Provide the [X, Y] coordinate of the cell's center where the given text is located.  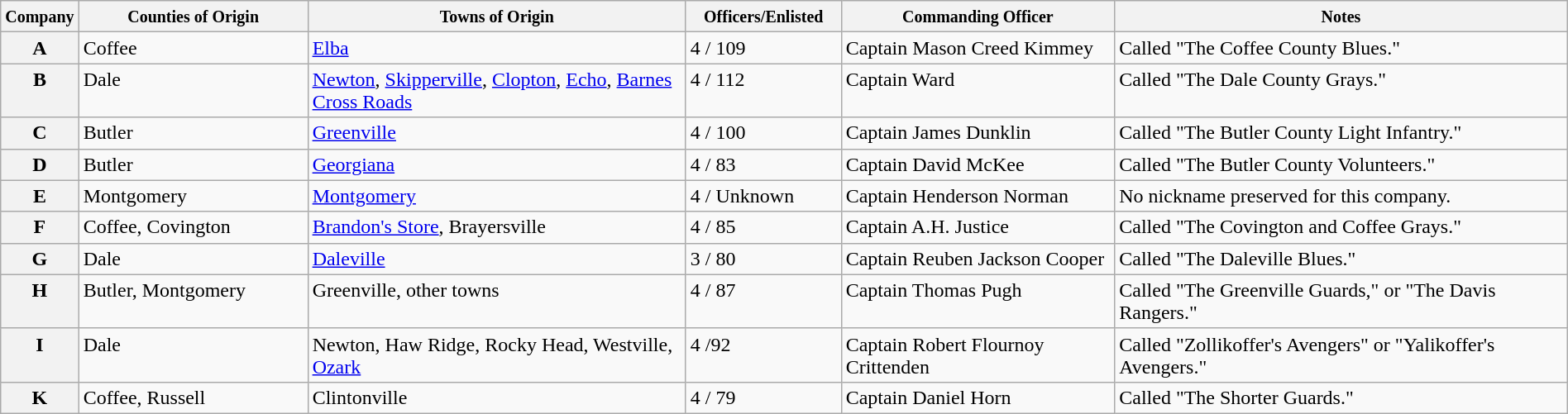
Captain Henderson Norman [978, 196]
4 /92 [763, 355]
4 / 83 [763, 164]
E [40, 196]
G [40, 259]
Commanding Officer [978, 17]
Captain Mason Creed Kimmey [978, 48]
I [40, 355]
Called "The Daleville Blues." [1341, 259]
Coffee, Russell [194, 397]
Captain Reuben Jackson Cooper [978, 259]
Called "The Covington and Coffee Grays." [1341, 227]
Called "The Greenville Guards," or "The Davis Rangers." [1341, 301]
Captain A.H. Justice [978, 227]
Officers/Enlisted [763, 17]
Georgiana [496, 164]
Greenville, other towns [496, 301]
Captain David McKee [978, 164]
Greenville [496, 133]
Captain Daniel Horn [978, 397]
4 / 79 [763, 397]
Daleville [496, 259]
Newton, Haw Ridge, Rocky Head, Westville, Ozark [496, 355]
Notes [1341, 17]
Brandon's Store, Brayersville [496, 227]
3 / 80 [763, 259]
Clintonville [496, 397]
Counties of Origin [194, 17]
4 / 87 [763, 301]
D [40, 164]
F [40, 227]
Captain Robert Flournoy Crittenden [978, 355]
Coffee, Covington [194, 227]
No nickname preserved for this company. [1341, 196]
Captain Thomas Pugh [978, 301]
B [40, 91]
Called "The Shorter Guards." [1341, 397]
Called "Zollikoffer's Avengers" or "Yalikoffer's Avengers." [1341, 355]
4 / 100 [763, 133]
Coffee [194, 48]
Company [40, 17]
C [40, 133]
4 / Unknown [763, 196]
4 / 112 [763, 91]
Called "The Coffee County Blues." [1341, 48]
H [40, 301]
Called "The Dale County Grays." [1341, 91]
Towns of Origin [496, 17]
Called "The Butler County Light Infantry." [1341, 133]
Called "The Butler County Volunteers." [1341, 164]
K [40, 397]
4 / 109 [763, 48]
Newton, Skipperville, Clopton, Echo, Barnes Cross Roads [496, 91]
A [40, 48]
4 / 85 [763, 227]
Captain Ward [978, 91]
Butler, Montgomery [194, 301]
Captain James Dunklin [978, 133]
Elba [496, 48]
